Extract the (X, Y) coordinate from the center of the cell holding the provided text.  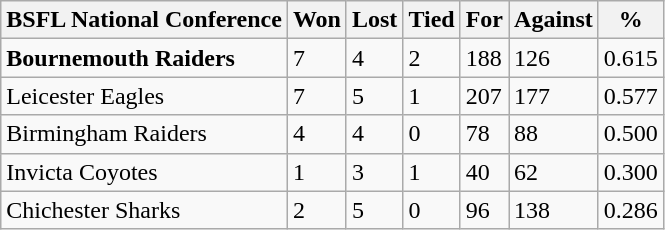
0.300 (630, 172)
BSFL National Conference (144, 20)
207 (484, 96)
188 (484, 58)
Invicta Coyotes (144, 172)
0.615 (630, 58)
78 (484, 134)
For (484, 20)
40 (484, 172)
177 (554, 96)
Birmingham Raiders (144, 134)
96 (484, 210)
Against (554, 20)
0.500 (630, 134)
0.577 (630, 96)
Won (316, 20)
126 (554, 58)
0.286 (630, 210)
Lost (374, 20)
88 (554, 134)
Bournemouth Raiders (144, 58)
Chichester Sharks (144, 210)
3 (374, 172)
62 (554, 172)
% (630, 20)
138 (554, 210)
Leicester Eagles (144, 96)
Tied (432, 20)
